Pinpoint the cell where the given text exists, returning its (x, y) midpoint coordinate. 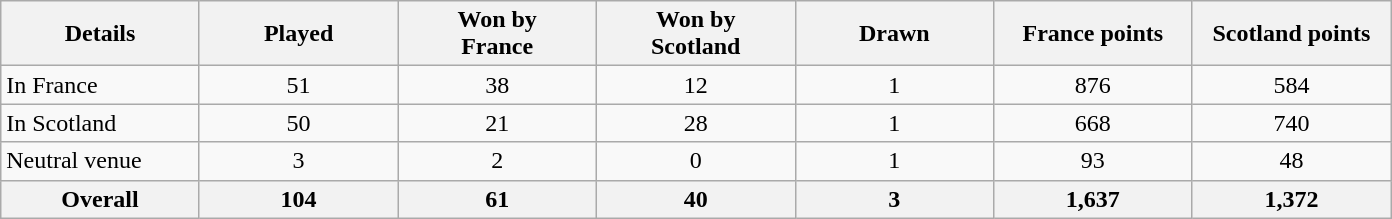
93 (1094, 161)
40 (696, 199)
Played (298, 34)
740 (1292, 123)
61 (498, 199)
Scotland points (1292, 34)
2 (498, 161)
1,637 (1094, 199)
Won byScotland (696, 34)
In Scotland (100, 123)
0 (696, 161)
38 (498, 85)
21 (498, 123)
876 (1094, 85)
Won byFrance (498, 34)
1,372 (1292, 199)
28 (696, 123)
51 (298, 85)
50 (298, 123)
104 (298, 199)
In France (100, 85)
France points (1094, 34)
Details (100, 34)
12 (696, 85)
48 (1292, 161)
Overall (100, 199)
584 (1292, 85)
668 (1094, 123)
Neutral venue (100, 161)
Drawn (894, 34)
